Pinpoint the cell where the given text exists, returning its [x, y] midpoint coordinate. 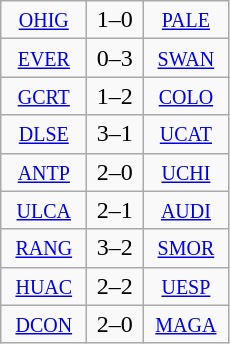
PALE [186, 20]
HUAC [44, 286]
SMOR [186, 248]
AUDI [186, 210]
UESP [186, 286]
MAGA [186, 324]
OHIG [44, 20]
2–2 [115, 286]
EVER [44, 58]
UCAT [186, 134]
2–1 [115, 210]
SWAN [186, 58]
DCON [44, 324]
0–3 [115, 58]
ULCA [44, 210]
RANG [44, 248]
UCHI [186, 172]
3–1 [115, 134]
1–2 [115, 96]
3–2 [115, 248]
1–0 [115, 20]
COLO [186, 96]
ANTP [44, 172]
DLSE [44, 134]
GCRT [44, 96]
